Determine the (X, Y) coordinate at the center of the cell enclosing the given text.  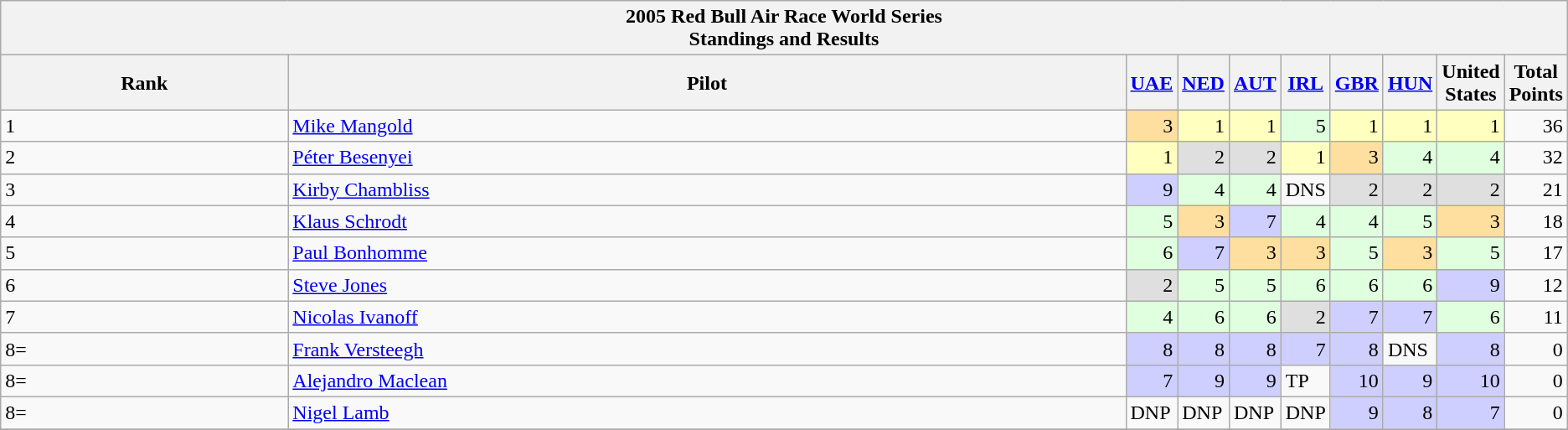
17 (1536, 253)
Nigel Lamb (707, 412)
Mike Mangold (707, 126)
HUN (1410, 82)
Paul Bonhomme (707, 253)
Kirby Chambliss (707, 189)
21 (1536, 189)
11 (1536, 317)
Pilot (707, 82)
UAE (1152, 82)
AUT (1255, 82)
36 (1536, 126)
GBR (1357, 82)
32 (1536, 158)
Péter Besenyei (707, 158)
Rank (144, 82)
Klaus Schrodt (707, 221)
NED (1204, 82)
Nicolas Ivanoff (707, 317)
TP (1305, 381)
United States (1471, 82)
Total Points (1536, 82)
Steve Jones (707, 285)
IRL (1305, 82)
Frank Versteegh (707, 349)
18 (1536, 221)
12 (1536, 285)
2005 Red Bull Air Race World SeriesStandings and Results (784, 28)
Alejandro Maclean (707, 381)
